Find where the given text appears and provide that cell's center as [x, y] coordinate. 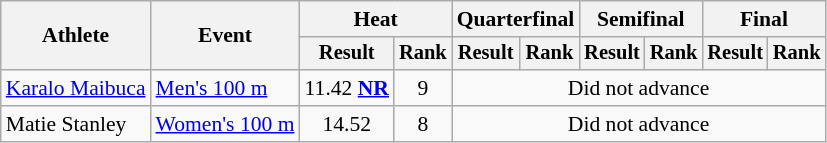
Semifinal [640, 19]
Event [226, 36]
Men's 100 m [226, 88]
Heat [376, 19]
Matie Stanley [76, 124]
Karalo Maibuca [76, 88]
Women's 100 m [226, 124]
8 [423, 124]
Quarterfinal [516, 19]
11.42 NR [347, 88]
9 [423, 88]
Final [764, 19]
14.52 [347, 124]
Athlete [76, 36]
